Extract the [X, Y] coordinate from the center of the cell holding the provided text.  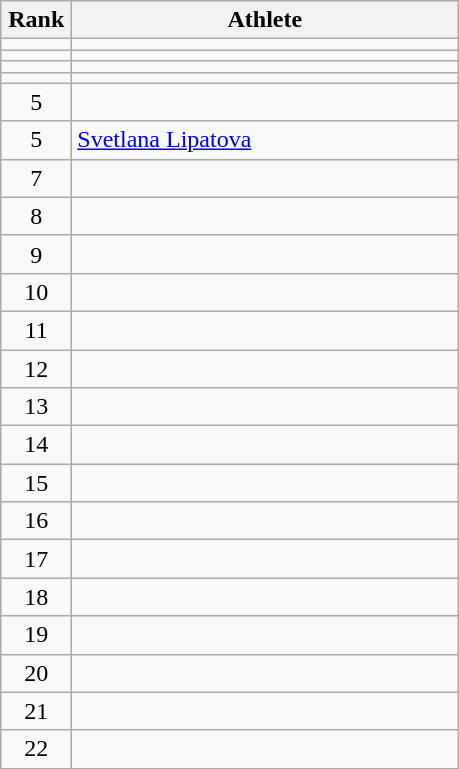
Rank [36, 20]
14 [36, 445]
7 [36, 178]
Svetlana Lipatova [265, 140]
8 [36, 216]
21 [36, 711]
15 [36, 483]
22 [36, 749]
18 [36, 597]
19 [36, 635]
11 [36, 330]
13 [36, 407]
12 [36, 369]
20 [36, 673]
9 [36, 254]
16 [36, 521]
Athlete [265, 20]
17 [36, 559]
10 [36, 292]
